Return the [X, Y] coordinate for the center point of the cell that contains the specified text.  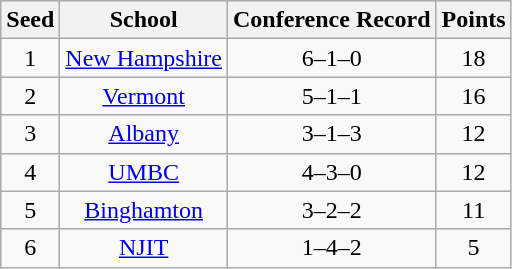
Points [474, 20]
3–2–2 [332, 210]
Binghamton [144, 210]
5–1–1 [332, 96]
3 [30, 134]
Vermont [144, 96]
1–4–2 [332, 248]
NJIT [144, 248]
18 [474, 58]
4 [30, 172]
16 [474, 96]
School [144, 20]
2 [30, 96]
Conference Record [332, 20]
1 [30, 58]
New Hampshire [144, 58]
6–1–0 [332, 58]
11 [474, 210]
3–1–3 [332, 134]
Seed [30, 20]
4–3–0 [332, 172]
Albany [144, 134]
6 [30, 248]
UMBC [144, 172]
